Output the [X, Y] coordinate of the center of the cell containing the given text.  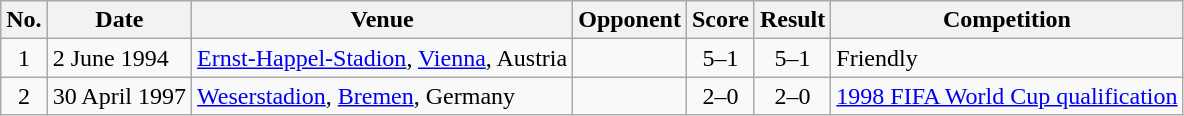
Weserstadion, Bremen, Germany [382, 96]
2 June 1994 [119, 58]
Date [119, 20]
1998 FIFA World Cup qualification [1007, 96]
Competition [1007, 20]
Opponent [630, 20]
Score [720, 20]
Result [792, 20]
No. [24, 20]
30 April 1997 [119, 96]
1 [24, 58]
Ernst-Happel-Stadion, Vienna, Austria [382, 58]
Friendly [1007, 58]
Venue [382, 20]
2 [24, 96]
